Output the [X, Y] coordinate of the center of the cell containing the given text.  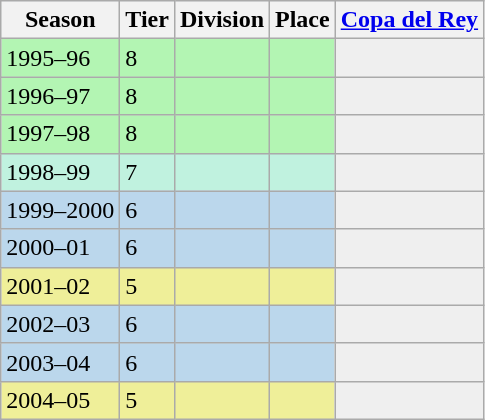
Season [60, 20]
1999–2000 [60, 210]
Division [222, 20]
1998–99 [60, 172]
Place [303, 20]
1997–98 [60, 134]
2002–03 [60, 324]
2000–01 [60, 248]
Copa del Rey [409, 20]
2003–04 [60, 362]
7 [148, 172]
2001–02 [60, 286]
2004–05 [60, 400]
1996–97 [60, 96]
Tier [148, 20]
1995–96 [60, 58]
